Scan for the cell matching the given text and deliver its (x, y) coordinate at center. 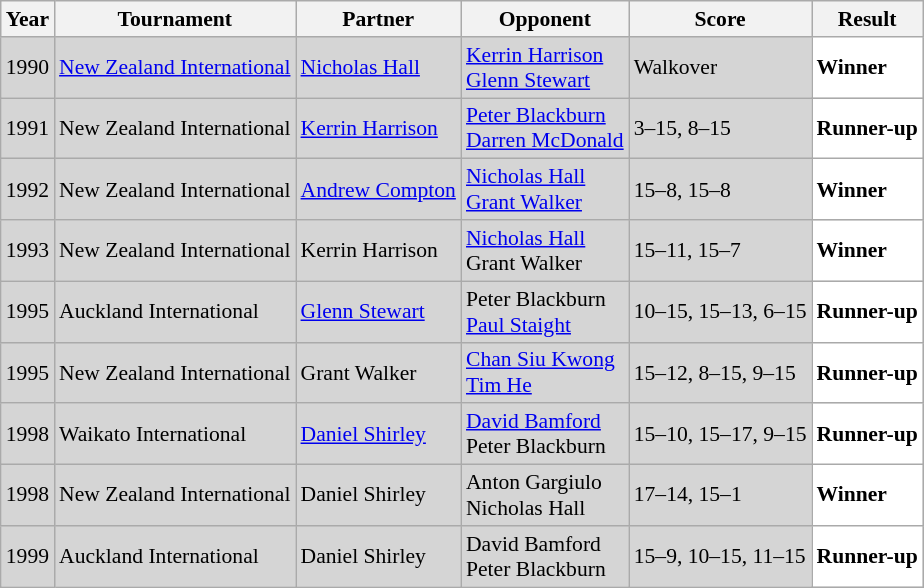
15–8, 15–8 (720, 190)
1993 (28, 250)
Result (868, 19)
Year (28, 19)
Kerrin Harrison Glenn Stewart (545, 68)
Anton Gargiulo Nicholas Hall (545, 496)
Nicholas Hall (378, 68)
Peter Blackburn Paul Staight (545, 312)
15–11, 15–7 (720, 250)
15–12, 8–15, 9–15 (720, 372)
Score (720, 19)
10–15, 15–13, 6–15 (720, 312)
1992 (28, 190)
1991 (28, 128)
Tournament (174, 19)
Peter Blackburn Darren McDonald (545, 128)
Walkover (720, 68)
Opponent (545, 19)
Andrew Compton (378, 190)
3–15, 8–15 (720, 128)
17–14, 15–1 (720, 496)
Grant Walker (378, 372)
Chan Siu Kwong Tim He (545, 372)
1999 (28, 556)
Waikato International (174, 434)
Glenn Stewart (378, 312)
1990 (28, 68)
15–9, 10–15, 11–15 (720, 556)
15–10, 15–17, 9–15 (720, 434)
Partner (378, 19)
